Search for the cell housing the specified text and yield its (x, y) center coordinate. 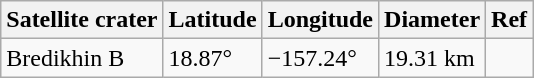
Diameter (432, 20)
Bredikhin B (82, 58)
18.87° (212, 58)
19.31 km (432, 58)
−157.24° (320, 58)
Ref (510, 20)
Satellite crater (82, 20)
Latitude (212, 20)
Longitude (320, 20)
